Locate the cell with the specified text and output its (x, y) center coordinate. 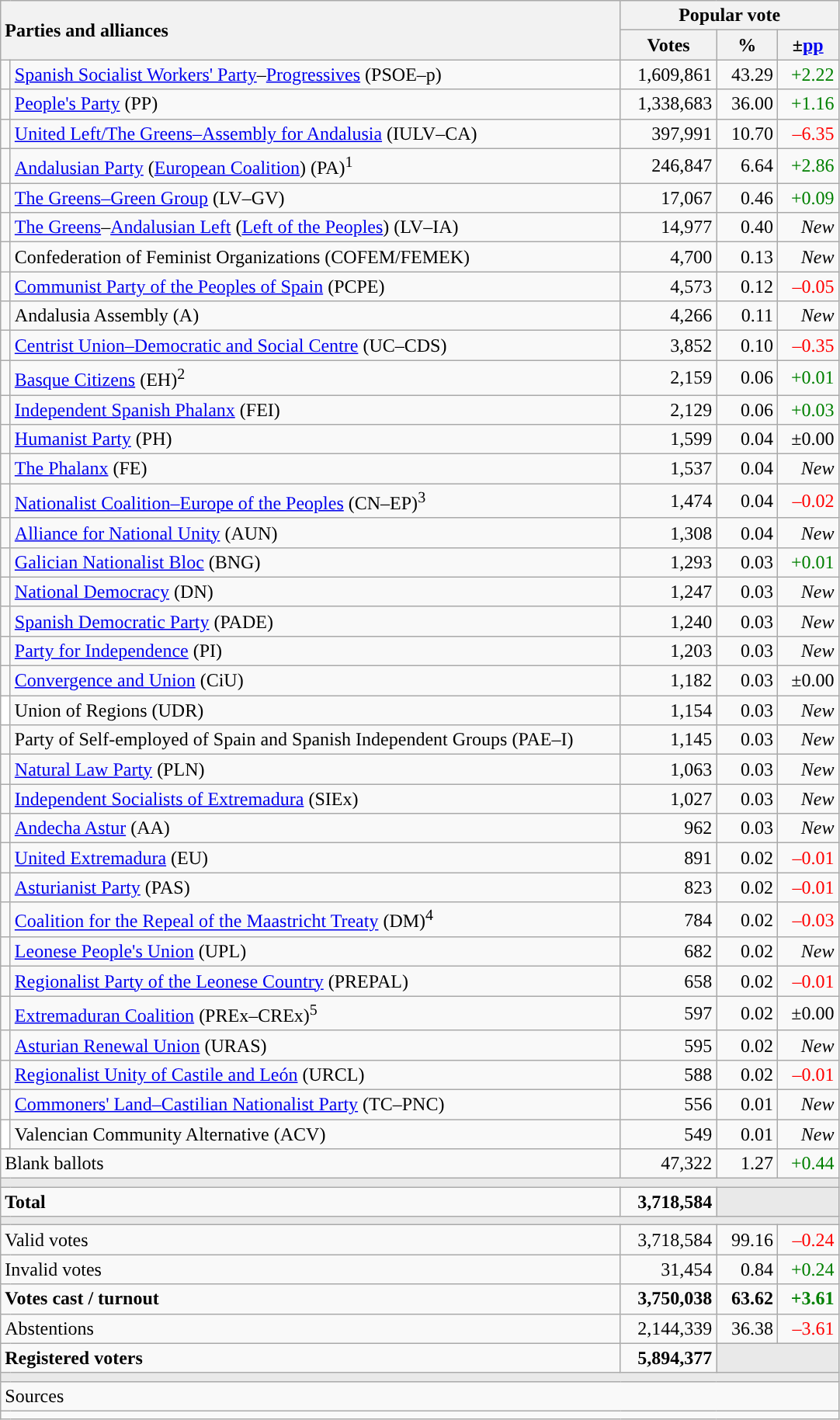
962 (668, 828)
–6.35 (807, 134)
1,145 (668, 740)
Parties and alliances (311, 30)
The Greens–Green Group (LV–GV) (315, 198)
Basque Citizens (EH)2 (315, 377)
Alliance for National Unity (AUN) (315, 533)
Coalition for the Repeal of the Maastricht Treaty (DM)4 (315, 919)
Spanish Democratic Party (PADE) (315, 621)
1,203 (668, 651)
4,700 (668, 257)
Independent Spanish Phalanx (FEI) (315, 410)
1,474 (668, 502)
Union of Regions (UDR) (315, 710)
823 (668, 887)
1,063 (668, 769)
Independent Socialists of Extremadura (SIEx) (315, 799)
246,847 (668, 166)
99.16 (747, 1240)
% (747, 45)
Popular vote (730, 16)
Communist Party of the Peoples of Spain (PCPE) (315, 286)
The Greens–Andalusian Left (Left of the Peoples) (LV–IA) (315, 227)
The Phalanx (FE) (315, 469)
0.46 (747, 198)
Natural Law Party (PLN) (315, 769)
1,293 (668, 562)
Extremaduran Coalition (PREx–CREx)5 (315, 1014)
784 (668, 919)
397,991 (668, 134)
Abstentions (311, 1328)
Asturian Renewal Union (URAS) (315, 1045)
Invalid votes (311, 1269)
1,182 (668, 681)
United Extremadura (EU) (315, 858)
Valid votes (311, 1240)
+3.61 (807, 1299)
6.64 (747, 166)
–0.35 (807, 345)
0.10 (747, 345)
Regionalist Party of the Leonese Country (PREPAL) (315, 981)
+0.09 (807, 198)
United Left/The Greens–Assembly for Andalusia (IULV–CA) (315, 134)
63.62 (747, 1299)
Convergence and Union (CiU) (315, 681)
10.70 (747, 134)
Party of Self-employed of Spain and Spanish Independent Groups (PAE–I) (315, 740)
4,573 (668, 286)
Total (311, 1202)
891 (668, 858)
Votes (668, 45)
Confederation of Feminist Organizations (COFEM/FEMEK) (315, 257)
0.40 (747, 227)
1,599 (668, 439)
Blank ballots (311, 1164)
36.38 (747, 1328)
2,144,339 (668, 1328)
1,609,861 (668, 75)
0.11 (747, 316)
1,027 (668, 799)
0.84 (747, 1269)
5,894,377 (668, 1358)
47,322 (668, 1164)
1,247 (668, 592)
Andalusian Party (European Coalition) (PA)1 (315, 166)
1,308 (668, 533)
Galician Nationalist Bloc (BNG) (315, 562)
Andalusia Assembly (A) (315, 316)
–0.03 (807, 919)
Sources (419, 1396)
People's Party (PP) (315, 104)
682 (668, 952)
549 (668, 1134)
0.12 (747, 286)
1,154 (668, 710)
1,338,683 (668, 104)
+0.24 (807, 1269)
Party for Independence (PI) (315, 651)
+1.16 (807, 104)
17,067 (668, 198)
±pp (807, 45)
–0.24 (807, 1240)
Regionalist Unity of Castile and León (URCL) (315, 1075)
–0.02 (807, 502)
588 (668, 1075)
556 (668, 1104)
658 (668, 981)
Andecha Astur (AA) (315, 828)
595 (668, 1045)
–3.61 (807, 1328)
Valencian Community Alternative (ACV) (315, 1134)
National Democracy (DN) (315, 592)
3,750,038 (668, 1299)
3,852 (668, 345)
1.27 (747, 1164)
Leonese People's Union (UPL) (315, 952)
Asturianist Party (PAS) (315, 887)
2,159 (668, 377)
Humanist Party (PH) (315, 439)
Votes cast / turnout (311, 1299)
–0.05 (807, 286)
1,537 (668, 469)
43.29 (747, 75)
36.00 (747, 104)
Commoners' Land–Castilian Nationalist Party (TC–PNC) (315, 1104)
0.13 (747, 257)
+0.44 (807, 1164)
+2.86 (807, 166)
1,240 (668, 621)
Nationalist Coalition–Europe of the Peoples (CN–EP)3 (315, 502)
Spanish Socialist Workers' Party–Progressives (PSOE–p) (315, 75)
4,266 (668, 316)
Centrist Union–Democratic and Social Centre (UC–CDS) (315, 345)
+2.22 (807, 75)
597 (668, 1014)
31,454 (668, 1269)
+0.03 (807, 410)
Registered voters (311, 1358)
14,977 (668, 227)
2,129 (668, 410)
